Find where the given text appears and provide that cell's center as [X, Y] coordinate. 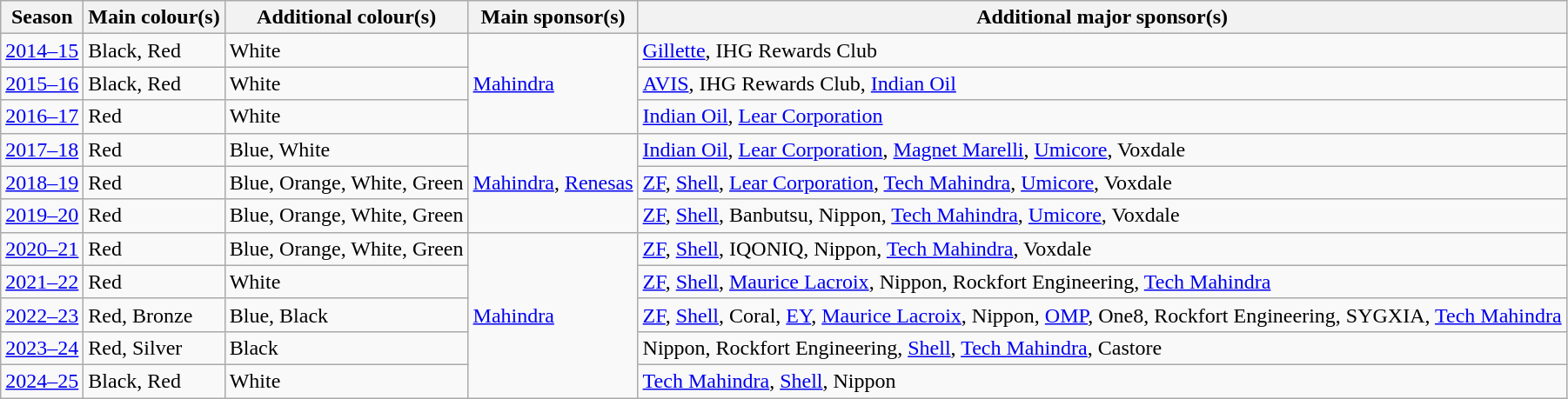
2021–22 [42, 282]
Red, Silver [154, 348]
2024–25 [42, 381]
Blue, White [346, 150]
ZF, Shell, IQONIQ, Nippon, Tech Mahindra, Voxdale [1102, 249]
2019–20 [42, 216]
Blue, Black [346, 315]
Indian Oil, Lear Corporation [1102, 116]
Black [346, 348]
Additional colour(s) [346, 17]
ZF, Shell, Lear Corporation, Tech Mahindra, Umicore, Voxdale [1102, 183]
Season [42, 17]
Main sponsor(s) [553, 17]
2017–18 [42, 150]
2023–24 [42, 348]
ZF, Shell, Banbutsu, Nippon, Tech Mahindra, Umicore, Voxdale [1102, 216]
2020–21 [42, 249]
Additional major sponsor(s) [1102, 17]
2015–16 [42, 83]
Red, Bronze [154, 315]
2018–19 [42, 183]
Nippon, Rockfort Engineering, Shell, Tech Mahindra, Castore [1102, 348]
Gillette, IHG Rewards Club [1102, 50]
ZF, Shell, Coral, EY, Maurice Lacroix, Nippon, OMP, One8, Rockfort Engineering, SYGXIA, Tech Mahindra [1102, 315]
2022–23 [42, 315]
2016–17 [42, 116]
AVIS, IHG Rewards Club, Indian Oil [1102, 83]
Main colour(s) [154, 17]
2014–15 [42, 50]
Mahindra, Renesas [553, 183]
ZF, Shell, Maurice Lacroix, Nippon, Rockfort Engineering, Tech Mahindra [1102, 282]
Tech Mahindra, Shell, Nippon [1102, 381]
Indian Oil, Lear Corporation, Magnet Marelli, Umicore, Voxdale [1102, 150]
